Capture the cell that displays the provided text and extract its (X, Y) central coordinate. 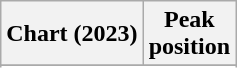
Chart (2023) (72, 34)
Peakposition (189, 34)
